From the cell containing the given text, extract its center point as [X, Y] coordinate. 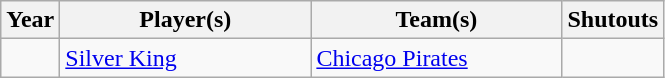
Chicago Pirates [436, 58]
Year [30, 20]
Player(s) [186, 20]
Shutouts [613, 20]
Team(s) [436, 20]
Silver King [186, 58]
